Locate the cell with the specified text and output its (x, y) center coordinate. 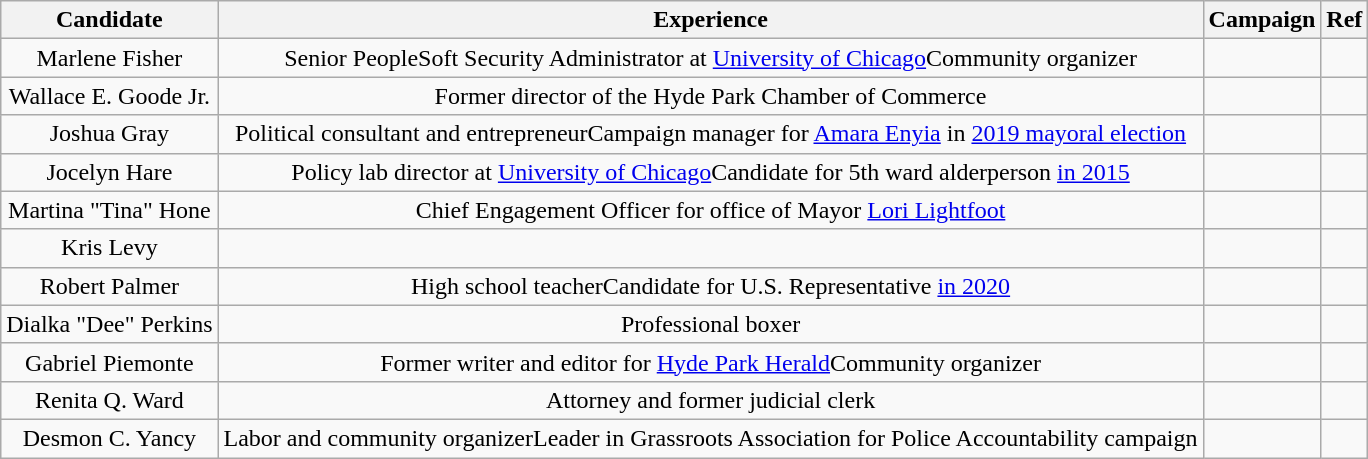
Joshua Gray (110, 134)
Policy lab director at University of ChicagoCandidate for 5th ward alderperson in 2015 (710, 172)
Desmon C. Yancy (110, 438)
Robert Palmer (110, 286)
Experience (710, 20)
Martina "Tina" Hone (110, 210)
Ref (1344, 20)
Kris Levy (110, 248)
High school teacherCandidate for U.S. Representative in 2020 (710, 286)
Labor and community organizerLeader in Grassroots Association for Police Accountability campaign (710, 438)
Candidate (110, 20)
Campaign (1262, 20)
Political consultant and entrepreneurCampaign manager for Amara Enyia in 2019 mayoral election (710, 134)
Renita Q. Ward (110, 400)
Dialka "Dee" Perkins (110, 324)
Former director of the Hyde Park Chamber of Commerce (710, 96)
Marlene Fisher (110, 58)
Professional boxer (710, 324)
Wallace E. Goode Jr. (110, 96)
Attorney and former judicial clerk (710, 400)
Senior PeopleSoft Security Administrator at University of ChicagoCommunity organizer (710, 58)
Chief Engagement Officer for office of Mayor Lori Lightfoot (710, 210)
Gabriel Piemonte (110, 362)
Former writer and editor for Hyde Park HeraldCommunity organizer (710, 362)
Jocelyn Hare (110, 172)
